Pinpoint the cell where the given text exists, returning its [X, Y] midpoint coordinate. 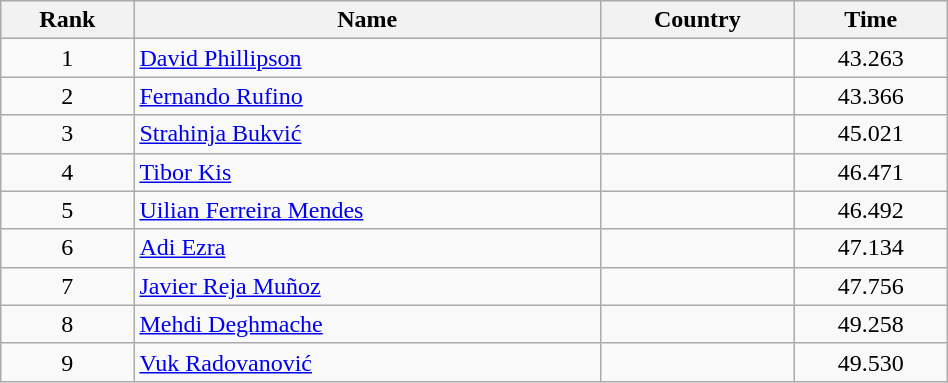
Vuk Radovanović [367, 362]
Fernando Rufino [367, 96]
7 [68, 286]
43.263 [870, 58]
Country [697, 20]
8 [68, 324]
1 [68, 58]
43.366 [870, 96]
46.471 [870, 172]
Name [367, 20]
4 [68, 172]
49.258 [870, 324]
49.530 [870, 362]
45.021 [870, 134]
3 [68, 134]
46.492 [870, 210]
Strahinja Bukvić [367, 134]
9 [68, 362]
5 [68, 210]
Javier Reja Muñoz [367, 286]
Mehdi Deghmache [367, 324]
David Phillipson [367, 58]
Tibor Kis [367, 172]
47.134 [870, 248]
47.756 [870, 286]
Adi Ezra [367, 248]
2 [68, 96]
Time [870, 20]
6 [68, 248]
Uilian Ferreira Mendes [367, 210]
Rank [68, 20]
